Return the [X, Y] coordinate for the center point of the cell that contains the specified text.  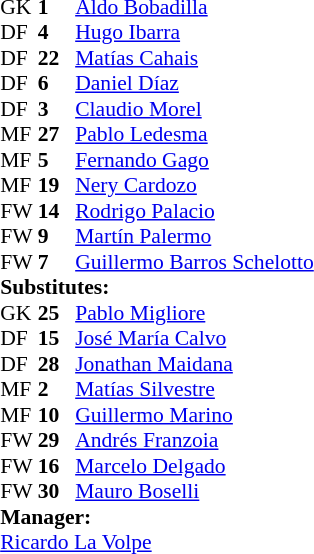
9 [57, 237]
José María Calvo [194, 339]
Matías Cahais [194, 58]
25 [57, 313]
Hugo Ibarra [194, 33]
Rodrigo Palacio [194, 211]
Jonathan Maidana [194, 364]
Nery Cardozo [194, 185]
Martín Palermo [194, 237]
3 [57, 109]
Manager: [157, 517]
Daniel Díaz [194, 83]
6 [57, 83]
16 [57, 466]
15 [57, 339]
19 [57, 185]
5 [57, 160]
30 [57, 491]
Marcelo Delgado [194, 466]
Mauro Boselli [194, 491]
4 [57, 33]
Guillermo Marino [194, 415]
14 [57, 211]
7 [57, 262]
Andrés Franzoia [194, 441]
GK [19, 313]
27 [57, 135]
2 [57, 389]
29 [57, 441]
Guillermo Barros Schelotto [194, 262]
28 [57, 364]
Fernando Gago [194, 160]
22 [57, 58]
Claudio Morel [194, 109]
Matías Silvestre [194, 389]
Pablo Ledesma [194, 135]
Substitutes: [157, 287]
Pablo Migliore [194, 313]
10 [57, 415]
